Find where the given text appears and provide that cell's center as [x, y] coordinate. 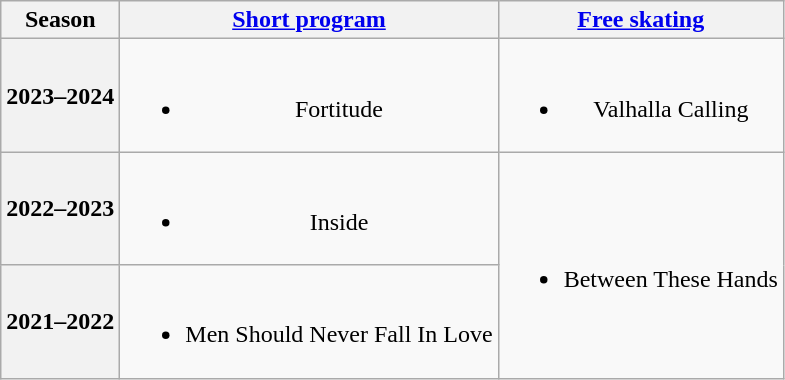
2021–2022 [60, 322]
Free skating [640, 20]
Men Should Never Fall In Love [309, 322]
2023–2024 [60, 96]
Fortitude [309, 96]
Valhalla Calling [640, 96]
Season [60, 20]
Short program [309, 20]
2022–2023 [60, 208]
Inside [309, 208]
Between These Hands [640, 265]
